Provide the [x, y] coordinate of the cell's center where the given text is located.  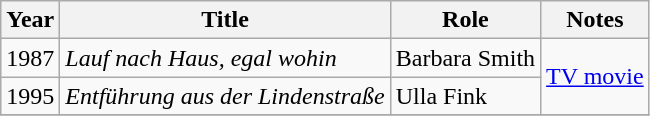
1987 [30, 58]
Role [465, 20]
TV movie [596, 77]
1995 [30, 96]
Ulla Fink [465, 96]
Year [30, 20]
Entführung aus der Lindenstraße [225, 96]
Notes [596, 20]
Lauf nach Haus, egal wohin [225, 58]
Barbara Smith [465, 58]
Title [225, 20]
